Capture the cell that displays the provided text and extract its [X, Y] central coordinate. 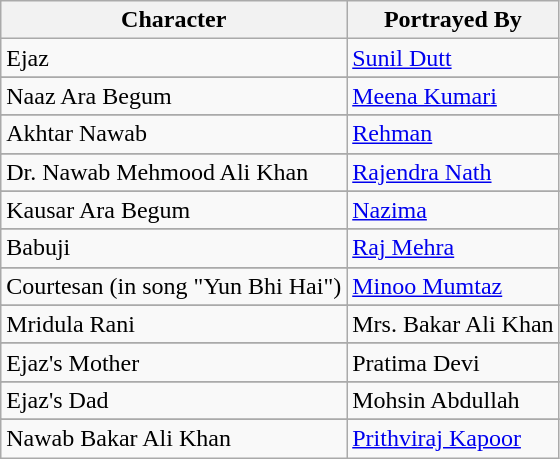
Babuji [174, 248]
Portrayed By [453, 20]
Kausar Ara Begum [174, 210]
Character [174, 20]
Ejaz's Dad [174, 400]
Ejaz's Mother [174, 362]
Minoo Mumtaz [453, 286]
Rehman [453, 134]
Dr. Nawab Mehmood Ali Khan [174, 172]
Pratima Devi [453, 362]
Mohsin Abdullah [453, 400]
Sunil Dutt [453, 58]
Mrs. Bakar Ali Khan [453, 324]
Courtesan (in song "Yun Bhi Hai") [174, 286]
Akhtar Nawab [174, 134]
Raj Mehra [453, 248]
Meena Kumari [453, 96]
Naaz Ara Begum [174, 96]
Prithviraj Kapoor [453, 438]
Mridula Rani [174, 324]
Nazima [453, 210]
Ejaz [174, 58]
Nawab Bakar Ali Khan [174, 438]
Rajendra Nath [453, 172]
